Locate the cell with the specified text and output its [x, y] center coordinate. 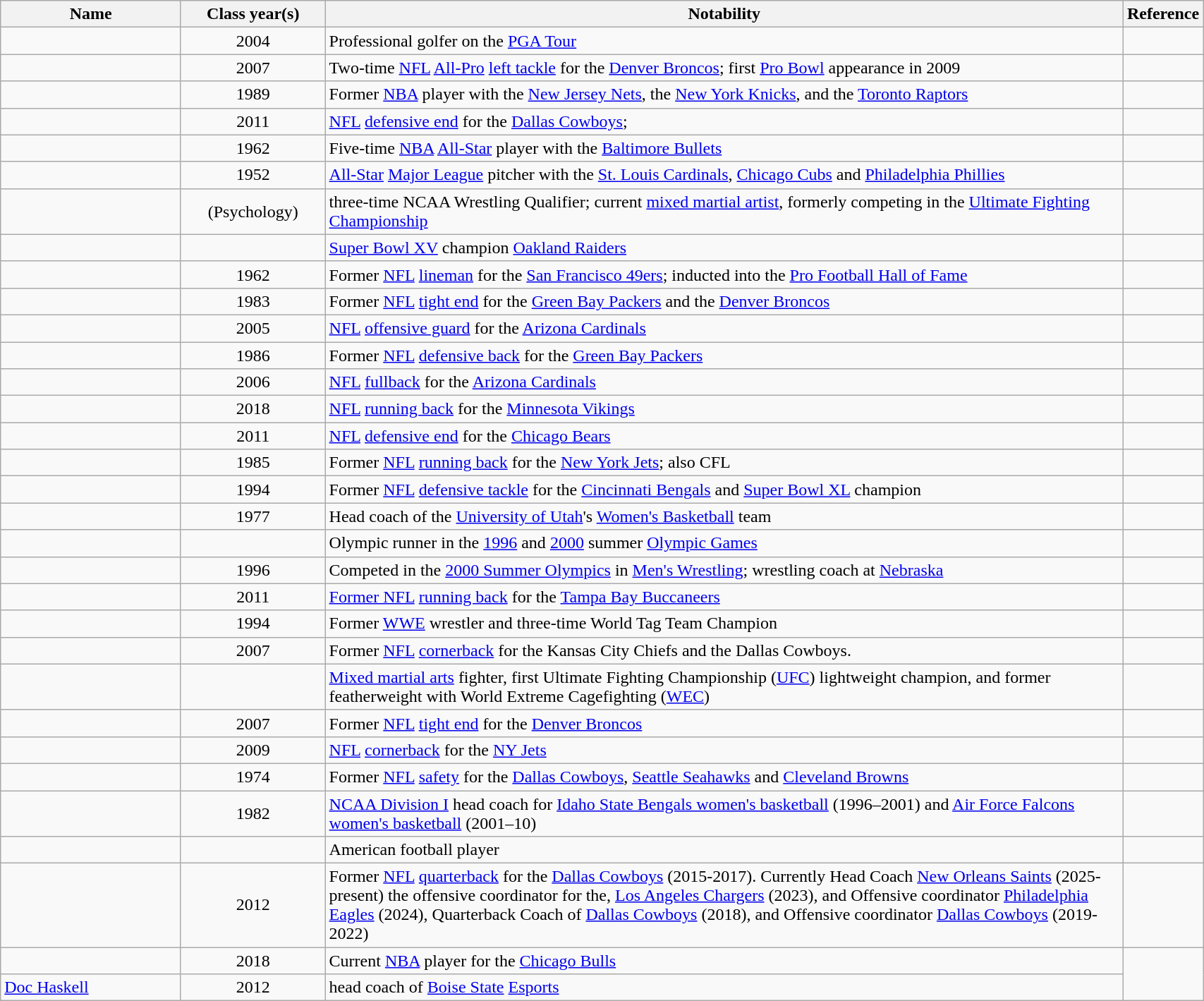
1989 [253, 95]
2005 [253, 328]
1974 [253, 777]
(Psychology) [253, 212]
1983 [253, 301]
1985 [253, 463]
Two-time NFL All-Pro left tackle for the Denver Broncos; first Pro Bowl appearance in 2009 [724, 68]
Former WWE wrestler and three-time World Tag Team Champion [724, 624]
1982 [253, 813]
Super Bowl XV champion Oakland Raiders [724, 248]
Former NFL defensive tackle for the Cincinnati Bengals and Super Bowl XL champion [724, 490]
American football player [724, 850]
Doc Haskell [91, 988]
1952 [253, 175]
2004 [253, 41]
2006 [253, 382]
Former NBA player with the New Jersey Nets, the New York Knicks, and the Toronto Raptors [724, 95]
Notability [724, 14]
Former NFL running back for the Tampa Bay Buccaneers [724, 597]
head coach of Boise State Esports [724, 988]
NFL defensive end for the Dallas Cowboys; [724, 121]
1996 [253, 570]
Name [91, 14]
Head coach of the University of Utah's Women's Basketball team [724, 516]
Olympic runner in the 1996 and 2000 summer Olympic Games [724, 543]
Former NFL safety for the Dallas Cowboys, Seattle Seahawks and Cleveland Browns [724, 777]
Former NFL tight end for the Denver Broncos [724, 723]
NFL offensive guard for the Arizona Cardinals [724, 328]
Reference [1162, 14]
three-time NCAA Wrestling Qualifier; current mixed martial artist, formerly competing in the Ultimate Fighting Championship [724, 212]
NFL running back for the Minnesota Vikings [724, 409]
NFL cornerback for the NY Jets [724, 750]
Former NFL tight end for the Green Bay Packers and the Denver Broncos [724, 301]
NFL defensive end for the Chicago Bears [724, 436]
Former NFL lineman for the San Francisco 49ers; inducted into the Pro Football Hall of Fame [724, 274]
2009 [253, 750]
Former NFL defensive back for the Green Bay Packers [724, 355]
1986 [253, 355]
NFL fullback for the Arizona Cardinals [724, 382]
Professional golfer on the PGA Tour [724, 41]
NCAA Division I head coach for Idaho State Bengals women's basketball (1996–2001) and Air Force Falcons women's basketball (2001–10) [724, 813]
All-Star Major League pitcher with the St. Louis Cardinals, Chicago Cubs and Philadelphia Phillies [724, 175]
Competed in the 2000 Summer Olympics in Men's Wrestling; wrestling coach at Nebraska [724, 570]
Former NFL running back for the New York Jets; also CFL [724, 463]
Former NFL cornerback for the Kansas City Chiefs and the Dallas Cowboys. [724, 650]
1977 [253, 516]
Class year(s) [253, 14]
Five-time NBA All-Star player with the Baltimore Bullets [724, 148]
Current NBA player for the Chicago Bulls [724, 961]
